Identify which cell holds the provided text, then report its (x, y) central coordinate. 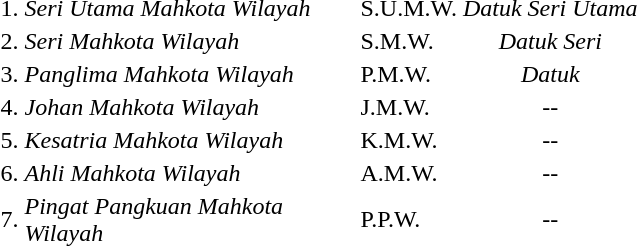
P.M.W. (408, 74)
Johan Mahkota Wilayah (190, 107)
Panglima Mahkota Wilayah (190, 74)
Kesatria Mahkota Wilayah (190, 140)
K.M.W. (408, 140)
A.M.W. (408, 173)
J.M.W. (408, 107)
Seri Mahkota Wilayah (190, 41)
S.M.W. (408, 41)
Ahli Mahkota Wilayah (190, 173)
